Extract the (X, Y) coordinate from the center of the cell holding the provided text.  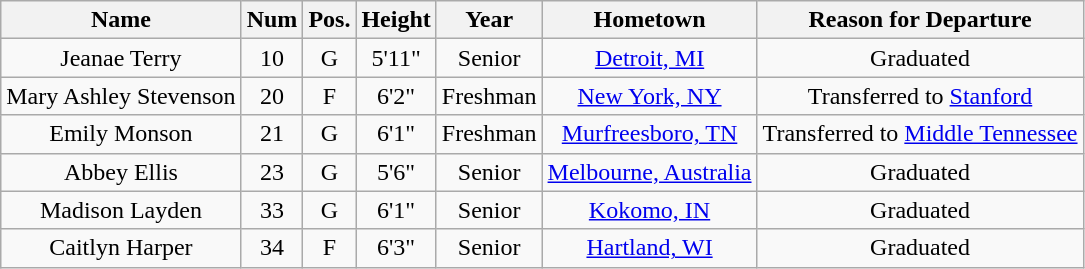
Num (272, 20)
5'11" (396, 58)
Name (121, 20)
34 (272, 248)
23 (272, 172)
Caitlyn Harper (121, 248)
5'6" (396, 172)
New York, NY (650, 96)
Melbourne, Australia (650, 172)
10 (272, 58)
Year (489, 20)
21 (272, 134)
6'2" (396, 96)
Kokomo, IN (650, 210)
20 (272, 96)
Hometown (650, 20)
Transferred to Middle Tennessee (920, 134)
Detroit, MI (650, 58)
Transferred to Stanford (920, 96)
33 (272, 210)
Hartland, WI (650, 248)
Emily Monson (121, 134)
Abbey Ellis (121, 172)
Height (396, 20)
Jeanae Terry (121, 58)
Pos. (330, 20)
Murfreesboro, TN (650, 134)
6'3" (396, 248)
Madison Layden (121, 210)
Mary Ashley Stevenson (121, 96)
Reason for Departure (920, 20)
